Detect which cell encompasses the target text, then output its [X, Y] center coordinate. 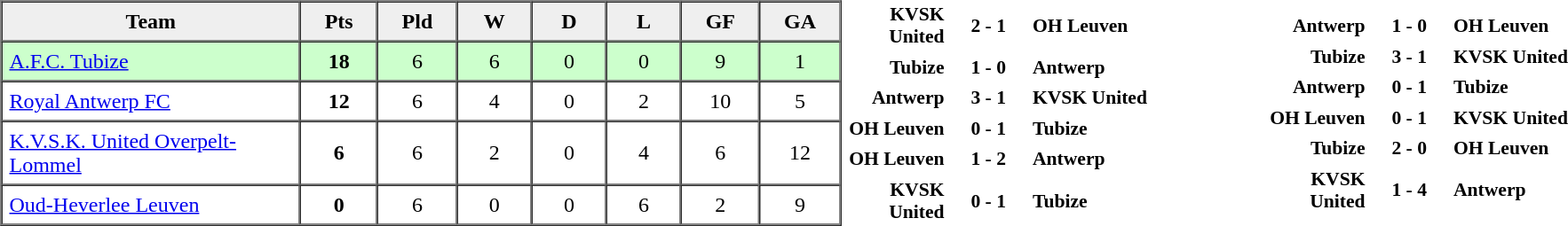
Pld [417, 21]
5 [799, 101]
W [495, 21]
1 - 2 [989, 160]
GF [720, 21]
18 [339, 60]
K.V.S.K. United Overpelt-Lommel [151, 152]
Pts [339, 21]
Royal Antwerp FC [151, 101]
2 - 1 [989, 25]
10 [720, 101]
2 - 0 [1410, 148]
GA [799, 21]
D [569, 21]
1 [799, 60]
A.F.C. Tubize [151, 60]
L [644, 21]
Oud-Heverlee Leuven [151, 204]
1 - 4 [1410, 190]
Team [151, 21]
